Find where the given text appears and provide that cell's center as [x, y] coordinate. 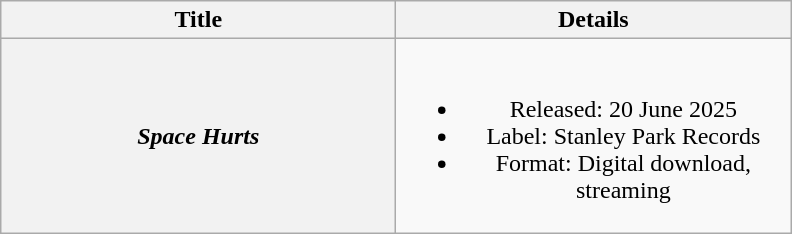
Released: 20 June 2025Label: Stanley Park RecordsFormat: Digital download, streaming [594, 136]
Title [198, 20]
Space Hurts [198, 136]
Details [594, 20]
